Detect which cell encompasses the target text, then output its [X, Y] center coordinate. 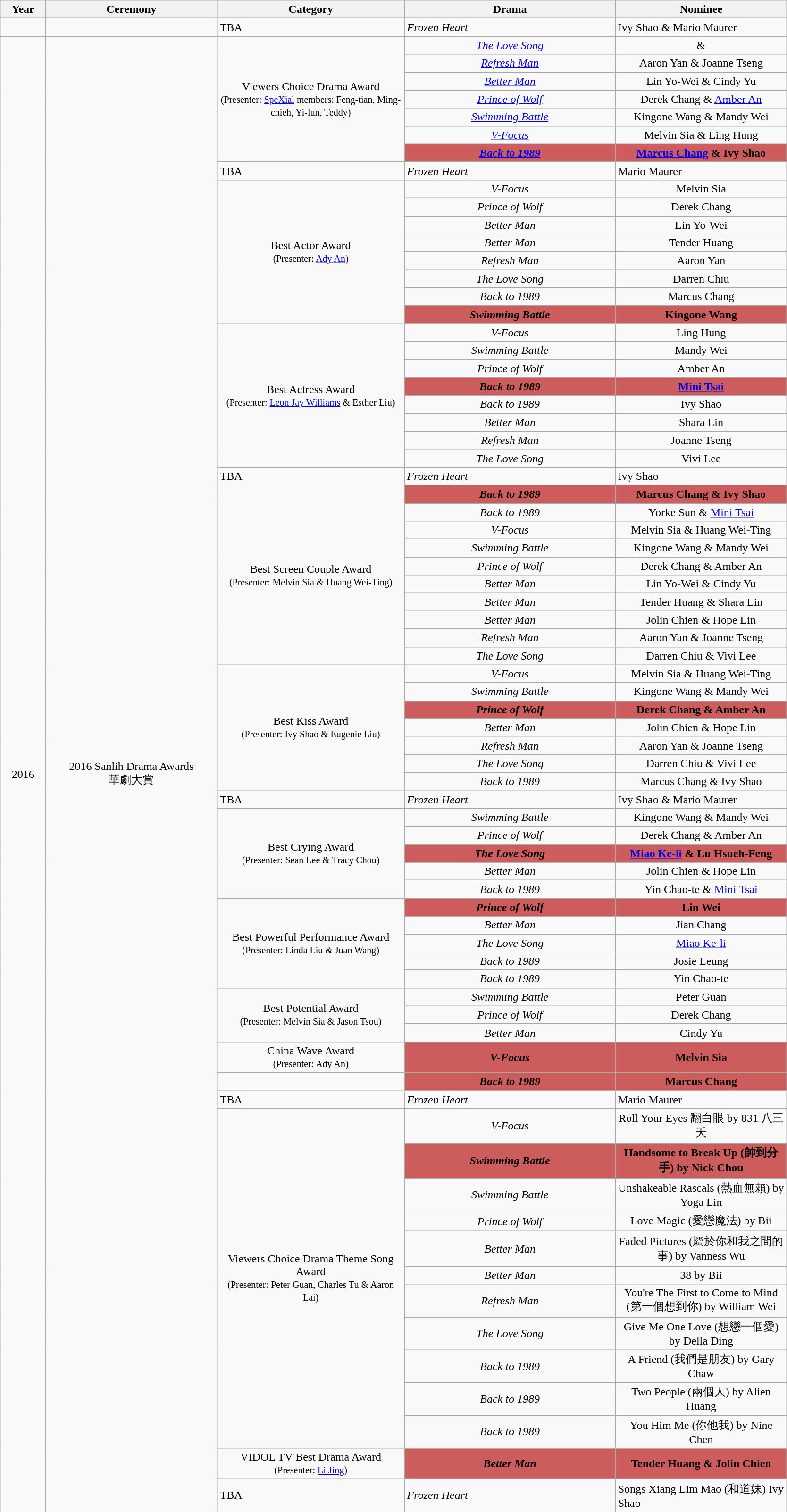
Best Powerful Performance Award(Presenter: Linda Liu & Juan Wang) [310, 943]
Faded Pictures (屬於你和我之間的事) by Vanness Wu [701, 1249]
Viewers Choice Drama Theme Song Award(Presenter: Peter Guan, Charles Tu & Aaron Lai) [310, 1278]
Year [23, 9]
Kingone Wang [701, 315]
Vivi Lee [701, 458]
Lin Yo-Wei [701, 225]
Category [310, 9]
Unshakeable Rascals (熱血無賴) by Yoga Lin [701, 1195]
Best Crying Award(Presenter: Sean Lee & Tracy Chou) [310, 853]
38 by Bii [701, 1275]
Roll Your Eyes 翻白眼 by 831 八三夭 [701, 1126]
Handsome to Break Up (帥到分手) by Nick Chou [701, 1161]
Aaron Yan [701, 261]
You Him Me (你他我) by Nine Chen [701, 1432]
Josie Leung [701, 961]
Drama [510, 9]
Best Kiss Award(Presenter: Ivy Shao & Eugenie Liu) [310, 727]
Give Me One Love (想戀一個愛) by Della Ding [701, 1334]
2016 Sanlih Drama Awards華劇大賞 [131, 774]
Best Screen Couple Award(Presenter: Melvin Sia & Huang Wei-Ting) [310, 575]
Viewers Choice Drama Award(Presenter: SpeXial members: Feng-tian, Ming-chieh, Yi-lun, Teddy) [310, 99]
China Wave Award(Presenter: Ady An) [310, 1057]
Yin Chao-te & Mini Tsai [701, 889]
Tender Huang & Jolin Chien [701, 1463]
Nominee [701, 9]
Mini Tsai [701, 386]
Ceremony [131, 9]
Shara Lin [701, 422]
Peter Guan [701, 997]
Best Actress Award(Presenter: Leon Jay Williams & Esther Liu) [310, 395]
Darren Chiu [701, 279]
Tender Huang & Shara Lin [701, 602]
Love Magic (愛戀魔法) by Bii [701, 1221]
Cindy Yu [701, 1033]
Yorke Sun & Mini Tsai [701, 512]
Yin Chao-te [701, 979]
Amber An [701, 368]
Mandy Wei [701, 351]
2016 [23, 774]
Tender Huang [701, 243]
A Friend (我們是朋友) by Gary Chaw [701, 1366]
Ling Hung [701, 333]
Miao Ke-li & Lu Hsueh-Feng [701, 853]
Jian Chang [701, 925]
Miao Ke-li [701, 943]
VIDOL TV Best Drama Award(Presenter: Li Jing) [310, 1463]
You're The First to Come to Mind (第一個想到你) by William Wei [701, 1301]
Songs Xiang Lim Mao (和道妹) Ivy Shao [701, 1495]
Lin Wei [701, 907]
& [701, 45]
Best Potential Award(Presenter: Melvin Sia & Jason Tsou) [310, 1015]
Best Actor Award(Presenter: Ady An) [310, 251]
Melvin Sia & Ling Hung [701, 135]
Joanne Tseng [701, 440]
Two People (兩個人) by Alien Huang [701, 1399]
